Output the (x, y) coordinate of the center of the cell containing the given text.  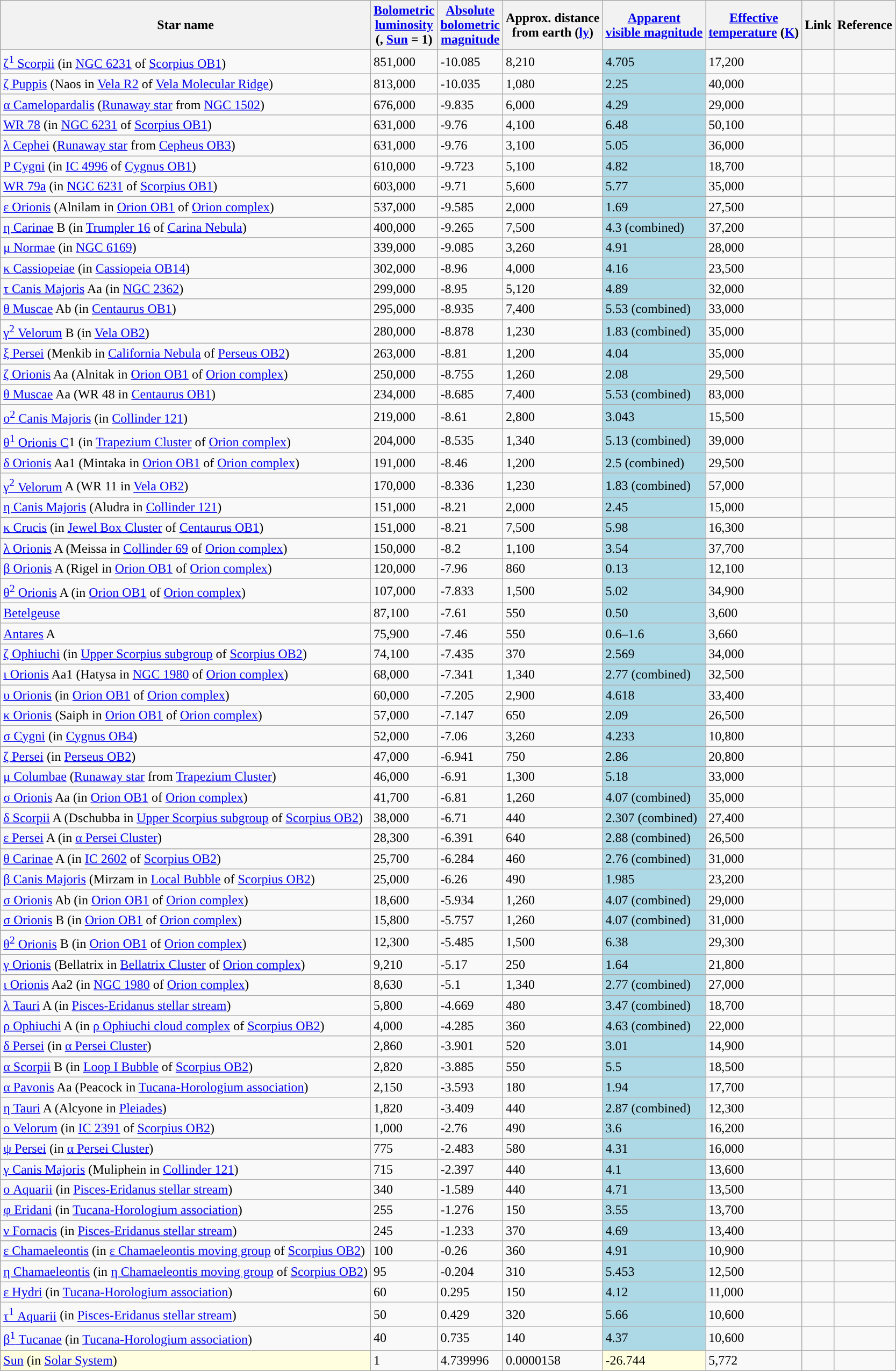
ε Chamaeleontis (in ε Chamaeleontis moving group of Scorpius OB2) (186, 1251)
5.18 (654, 777)
-7.833 (470, 591)
Effectivetemperature (K) (754, 25)
480 (553, 1005)
41,700 (404, 797)
1.985 (654, 879)
6.48 (654, 125)
ξ Persei (Menkib in California Nebula of Perseus OB2) (186, 354)
15,800 (404, 920)
-4.285 (470, 1026)
13,400 (754, 1231)
-8.336 (470, 485)
-9.723 (470, 166)
5.453 (654, 1272)
1,000 (404, 1128)
775 (404, 1149)
λ Cephei (Runaway star from Cepheus OB3) (186, 146)
4.233 (654, 736)
θ Muscae Ab (in Centaurus OB1) (186, 309)
14,900 (754, 1046)
2.25 (654, 84)
κ Crucis (in Jewel Box Cluster of Centaurus OB1) (186, 528)
10,900 (754, 1251)
32,500 (754, 675)
α Pavonis Aa (Peacock in Tucana-Horologium association) (186, 1087)
1,300 (553, 777)
603,000 (404, 187)
320 (553, 1314)
η Chamaeleontis (in η Chamaeleontis moving group of Scorpius OB2) (186, 1272)
ι Orionis Aa2 (in NGC 1980 of Orion complex) (186, 985)
4.1 (654, 1169)
12,500 (754, 1272)
δ Persei (in α Persei Cluster) (186, 1046)
-2.483 (470, 1149)
0.0000158 (553, 1360)
95 (404, 1272)
Apparentvisible magnitude (654, 25)
250 (553, 965)
α Camelopardalis (Runaway star from NGC 1502) (186, 104)
-6.71 (470, 818)
4.37 (654, 1339)
δ Orionis Aa1 (Mintaka in Orion OB1 of Orion complex) (186, 463)
1.69 (654, 207)
ν Fornacis (in Pisces-Eridanus stellar stream) (186, 1231)
170,000 (404, 485)
299,000 (404, 289)
6.38 (654, 942)
θ2 Orionis B (in Orion OB1 of Orion complex) (186, 942)
16,300 (754, 528)
2.87 (combined) (654, 1108)
-9.71 (470, 187)
γ Orionis (Bellatrix in Bellatrix Cluster of Orion complex) (186, 965)
68,000 (404, 675)
255 (404, 1210)
γ2 Velorum B (in Vela OB2) (186, 331)
-8.95 (470, 289)
κ Cassiopeiae (in Cassiopeia OB14) (186, 268)
-7.435 (470, 654)
25,000 (404, 879)
2.76 (combined) (654, 859)
ο2 Canis Majoris (in Collinder 121) (186, 417)
β Orionis A (Rigel in Orion OB1 of Orion complex) (186, 569)
-6.81 (470, 797)
0.6–1.6 (654, 633)
-10.085 (470, 62)
0.429 (470, 1314)
13,600 (754, 1169)
87,100 (404, 613)
750 (553, 756)
ρ Ophiuchi A (in ρ Ophiuchi cloud complex of Scorpius OB2) (186, 1026)
4.618 (654, 695)
60,000 (404, 695)
36,000 (754, 146)
4.63 (combined) (654, 1026)
107,000 (404, 591)
17,200 (754, 62)
5,120 (553, 289)
τ Canis Majoris Aa (in NGC 2362) (186, 289)
-2.397 (470, 1169)
37,700 (754, 548)
15,500 (754, 417)
34,000 (754, 654)
P Cygni (in IC 4996 of Cygnus OB1) (186, 166)
2,800 (553, 417)
-5.934 (470, 899)
-7.46 (470, 633)
5,800 (404, 1005)
ψ Persei (in α Persei Cluster) (186, 1149)
β Canis Majoris (Mirzam in Local Bubble of Scorpius OB2) (186, 879)
3.54 (654, 548)
5.77 (654, 187)
θ Carinae A (in IC 2602 of Scorpius OB2) (186, 859)
5.13 (combined) (654, 441)
-8.878 (470, 331)
Link (818, 25)
16,200 (754, 1128)
3,660 (754, 633)
-6.391 (470, 838)
245 (404, 1231)
σ Orionis Aa (in Orion OB1 of Orion complex) (186, 797)
100 (404, 1251)
17,700 (754, 1087)
-6.91 (470, 777)
18,600 (404, 899)
ι Orionis Aa1 (Hatysa in NGC 1980 of Orion complex) (186, 675)
37,200 (754, 227)
3.01 (654, 1046)
263,000 (404, 354)
3,100 (553, 146)
ζ1 Scorpii (in NGC 6231 of Scorpius OB1) (186, 62)
1.94 (654, 1087)
ζ Orionis Aa (Alnitak in Orion OB1 of Orion complex) (186, 374)
-6.941 (470, 756)
851,000 (404, 62)
2,150 (404, 1087)
23,200 (754, 879)
-3.901 (470, 1046)
13,500 (754, 1190)
5.05 (654, 146)
8,210 (553, 62)
2.88 (combined) (654, 838)
Absolutebolometricmagnitude (470, 25)
-5.485 (470, 942)
-7.61 (470, 613)
46,000 (404, 777)
47,000 (404, 756)
340 (404, 1190)
537,000 (404, 207)
-9.835 (470, 104)
38,000 (404, 818)
74,100 (404, 654)
32,000 (754, 289)
-8.685 (470, 395)
34,900 (754, 591)
2.09 (654, 716)
ο Velorum (in IC 2391 of Scorpius OB2) (186, 1128)
Star name (186, 25)
-7.147 (470, 716)
-9.265 (470, 227)
9,210 (404, 965)
339,000 (404, 248)
4.29 (654, 104)
40,000 (754, 84)
4.12 (654, 1292)
2.86 (654, 756)
γ2 Velorum A (WR 11 in Vela OB2) (186, 485)
0.295 (470, 1292)
λ Orionis A (Meissa in Collinder 69 of Orion complex) (186, 548)
ο Aquarii (in Pisces-Eridanus stellar stream) (186, 1190)
52,000 (404, 736)
13,700 (754, 1210)
-6.26 (470, 879)
2,900 (553, 695)
τ1 Aquarii (in Pisces-Eridanus stellar stream) (186, 1314)
-1.233 (470, 1231)
2,860 (404, 1046)
6,000 (553, 104)
1,100 (553, 548)
4.71 (654, 1190)
-3.593 (470, 1087)
28,300 (404, 838)
715 (404, 1169)
ζ Puppis (Naos in Vela R2 of Vela Molecular Ridge) (186, 84)
676,000 (404, 104)
4.3 (combined) (654, 227)
5.5 (654, 1067)
10,800 (754, 736)
204,000 (404, 441)
4.04 (654, 354)
27,000 (754, 985)
40 (404, 1339)
28,000 (754, 248)
-5.1 (470, 985)
5.02 (654, 591)
4.16 (654, 268)
σ Orionis Ab (in Orion OB1 of Orion complex) (186, 899)
180 (553, 1087)
33,400 (754, 695)
640 (553, 838)
Betelgeuse (186, 613)
120,000 (404, 569)
50,100 (754, 125)
-9.585 (470, 207)
-8.2 (470, 548)
3.6 (654, 1128)
-7.96 (470, 569)
75,900 (404, 633)
2.08 (654, 374)
5,600 (553, 187)
α Scorpii B (in Loop I Bubble of Scorpius OB2) (186, 1067)
5,100 (553, 166)
0.735 (470, 1339)
219,000 (404, 417)
η Tauri A (Alcyone in Pleiades) (186, 1108)
-9.085 (470, 248)
29,300 (754, 942)
-7.06 (470, 736)
θ Muscae Aa (WR 48 in Centaurus OB1) (186, 395)
υ Orionis (in Orion OB1 of Orion complex) (186, 695)
-7.341 (470, 675)
β1 Tucanae (in Tucana-Horologium association) (186, 1339)
21,800 (754, 965)
0.13 (654, 569)
ζ Persei (in Perseus OB2) (186, 756)
4.705 (654, 62)
-1.276 (470, 1210)
δ Scorpii A (Dschubba in Upper Scorpius subgroup of Scorpius OB2) (186, 818)
-8.61 (470, 417)
39,000 (754, 441)
813,000 (404, 84)
140 (553, 1339)
σ Cygni (in Cygnus OB4) (186, 736)
4.739996 (470, 1360)
-7.205 (470, 695)
18,500 (754, 1067)
310 (553, 1272)
4.31 (654, 1149)
280,000 (404, 331)
ε Orionis (Alnilam in Orion OB1 of Orion complex) (186, 207)
1,820 (404, 1108)
θ1 Orionis C1 (in Trapezium Cluster of Orion complex) (186, 441)
-0.204 (470, 1272)
-5.17 (470, 965)
σ Orionis B (in Orion OB1 of Orion complex) (186, 920)
610,000 (404, 166)
12,100 (754, 569)
WR 78 (in NGC 6231 of Scorpius OB1) (186, 125)
860 (553, 569)
ε Hydri (in Tucana-Horologium association) (186, 1292)
-8.46 (470, 463)
Sun (in Solar System) (186, 1360)
ζ Ophiuchi (in Upper Scorpius subgroup of Scorpius OB2) (186, 654)
3.55 (654, 1210)
κ Orionis (Saiph in Orion OB1 of Orion complex) (186, 716)
580 (553, 1149)
4.89 (654, 289)
1,080 (553, 84)
16,000 (754, 1149)
5,772 (754, 1360)
25,700 (404, 859)
2.45 (654, 508)
ε Persei A (in α Persei Cluster) (186, 838)
4.82 (654, 166)
λ Tauri A (in Pisces-Eridanus stellar stream) (186, 1005)
234,000 (404, 395)
5.98 (654, 528)
2.5 (combined) (654, 463)
27,500 (754, 207)
η Canis Majoris (Aludra in Collinder 121) (186, 508)
φ Eridani (in Tucana-Horologium association) (186, 1210)
83,000 (754, 395)
2.307 (combined) (654, 818)
295,000 (404, 309)
520 (553, 1046)
θ2 Orionis A (in Orion OB1 of Orion complex) (186, 591)
15,000 (754, 508)
27,400 (754, 818)
400,000 (404, 227)
Bolometricluminosity(, Sun = 1) (404, 25)
150,000 (404, 548)
3,600 (754, 613)
WR 79a (in NGC 6231 of Scorpius OB1) (186, 187)
-6.284 (470, 859)
-8.96 (470, 268)
η Carinae B (in Trumpler 16 of Carina Nebula) (186, 227)
50 (404, 1314)
3.47 (combined) (654, 1005)
4.69 (654, 1231)
1.64 (654, 965)
-26.744 (654, 1360)
302,000 (404, 268)
-8.535 (470, 441)
-1.589 (470, 1190)
-8.755 (470, 374)
-8.81 (470, 354)
0.50 (654, 613)
-3.409 (470, 1108)
460 (553, 859)
Approx. distancefrom earth (ly) (553, 25)
22,000 (754, 1026)
γ Canis Majoris (Muliphein in Collinder 121) (186, 1169)
250,000 (404, 374)
650 (553, 716)
Antares A (186, 633)
2.569 (654, 654)
μ Normae (in NGC 6169) (186, 248)
-10.035 (470, 84)
191,000 (404, 463)
-4.669 (470, 1005)
11,000 (754, 1292)
-8.935 (470, 309)
4,100 (553, 125)
μ Columbae (Runaway star from Trapezium Cluster) (186, 777)
23,500 (754, 268)
-5.757 (470, 920)
3.043 (654, 417)
1 (404, 1360)
8,630 (404, 985)
-2.76 (470, 1128)
20,800 (754, 756)
60 (404, 1292)
-3.885 (470, 1067)
-0.26 (470, 1251)
5.66 (654, 1314)
Reference (864, 25)
2,820 (404, 1067)
